Provide the [X, Y] coordinate of the cell's center where the given text is located.  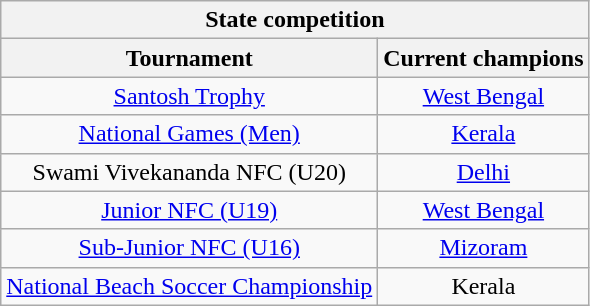
Santosh Trophy [190, 96]
Current champions [484, 58]
Mizoram [484, 248]
State competition [295, 20]
Sub-Junior NFC (U16) [190, 248]
National Games (Men) [190, 134]
National Beach Soccer Championship [190, 286]
Junior NFC (U19) [190, 210]
Tournament [190, 58]
Delhi [484, 172]
Swami Vivekananda NFC (U20) [190, 172]
